Search for the cell housing the specified text and yield its [x, y] center coordinate. 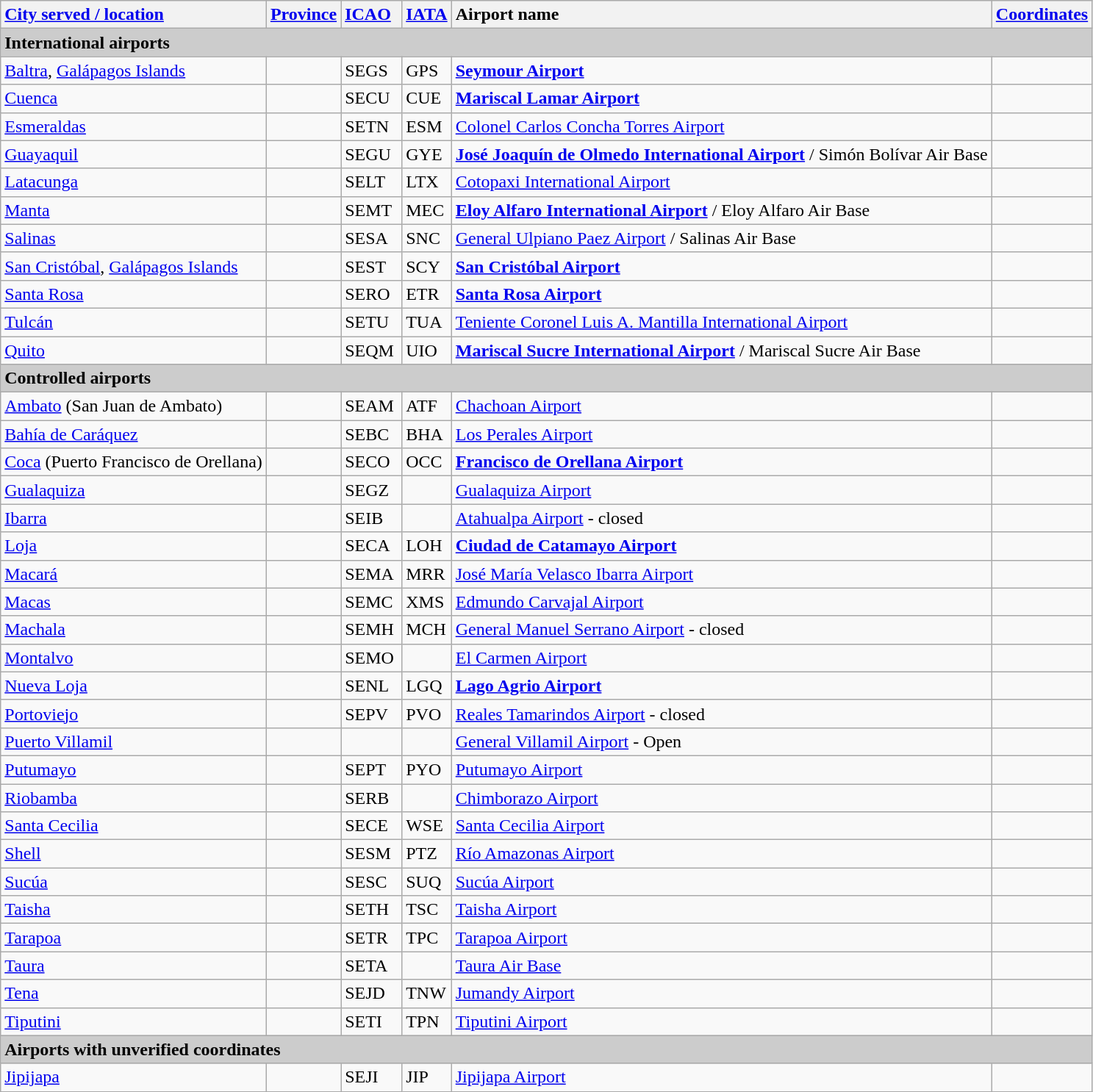
Esmeraldas [134, 126]
SEMA [372, 574]
José María Velasco Ibarra Airport [722, 574]
Jipijapa Airport [722, 1077]
SESA [372, 238]
LGQ [427, 686]
Taisha Airport [722, 910]
Tena [134, 994]
BHA [427, 434]
SESM [372, 854]
Baltra, Galápagos Islands [134, 71]
WSE [427, 826]
TPN [427, 1021]
SETR [372, 938]
San Cristóbal Airport [722, 266]
SEQM [372, 351]
Machala [134, 630]
ETR [427, 294]
Taura [134, 966]
CUE [427, 98]
ATF [427, 406]
SECU [372, 98]
SESC [372, 882]
SETA [372, 966]
Latacunga [134, 182]
Tiputini [134, 1021]
SETH [372, 910]
Manta [134, 210]
Jumandy Airport [722, 994]
MCH [427, 630]
SETN [372, 126]
Portoviejo [134, 714]
PYO [427, 769]
TNW [427, 994]
GYE [427, 154]
SECO [372, 462]
Mariscal Lamar Airport [722, 98]
SEGZ [372, 490]
UIO [427, 351]
SEBC [372, 434]
GPS [427, 71]
Chachoan Airport [722, 406]
Santa Cecilia [134, 826]
SEPT [372, 769]
Loja [134, 546]
JIP [427, 1077]
Quito [134, 351]
ESM [427, 126]
Jipijapa [134, 1077]
Edmundo Carvajal Airport [722, 602]
SERO [372, 294]
SEPV [372, 714]
General Manuel Serrano Airport - closed [722, 630]
Airport name [722, 15]
Eloy Alfaro International Airport / Eloy Alfaro Air Base [722, 210]
Sucúa [134, 882]
Riobamba [134, 797]
Sucúa Airport [722, 882]
SETU [372, 322]
SEAM [372, 406]
SEMH [372, 630]
LOH [427, 546]
Macas [134, 602]
Shell [134, 854]
Bahía de Caráquez [134, 434]
SETI [372, 1021]
Taisha [134, 910]
ICAO [372, 15]
Taura Air Base [722, 966]
PVO [427, 714]
SEMC [372, 602]
SUQ [427, 882]
Putumayo Airport [722, 769]
City served / location [134, 15]
SEJI [372, 1077]
SNC [427, 238]
SELT [372, 182]
Province [303, 15]
Reales Tamarindos Airport - closed [722, 714]
Controlled airports [547, 378]
Gualaquiza [134, 490]
SCY [427, 266]
Río Amazonas Airport [722, 854]
SEST [372, 266]
TSC [427, 910]
Tiputini Airport [722, 1021]
SECA [372, 546]
SEMT [372, 210]
OCC [427, 462]
Tarapoa [134, 938]
SEGS [372, 71]
TUA [427, 322]
Atahualpa Airport - closed [722, 518]
International airports [547, 43]
Santa Cecilia Airport [722, 826]
Nueva Loja [134, 686]
Seymour Airport [722, 71]
SEMO [372, 658]
Cuenca [134, 98]
Francisco de Orellana Airport [722, 462]
Montalvo [134, 658]
SERB [372, 797]
Ibarra [134, 518]
General Villamil Airport - Open [722, 741]
San Cristóbal, Galápagos Islands [134, 266]
Macará [134, 574]
MRR [427, 574]
LTX [427, 182]
SEGU [372, 154]
TPC [427, 938]
Gualaquiza Airport [722, 490]
XMS [427, 602]
Putumayo [134, 769]
MEC [427, 210]
José Joaquín de Olmedo International Airport / Simón Bolívar Air Base [722, 154]
Airports with unverified coordinates [547, 1049]
Lago Agrio Airport [722, 686]
Coca (Puerto Francisco de Orellana) [134, 462]
Guayaquil [134, 154]
Santa Rosa Airport [722, 294]
SEJD [372, 994]
Teniente Coronel Luis A. Mantilla International Airport [722, 322]
Coordinates [1042, 15]
SEIB [372, 518]
PTZ [427, 854]
SENL [372, 686]
General Ulpiano Paez Airport / Salinas Air Base [722, 238]
Cotopaxi International Airport [722, 182]
Colonel Carlos Concha Torres Airport [722, 126]
Tarapoa Airport [722, 938]
Ciudad de Catamayo Airport [722, 546]
SECE [372, 826]
Puerto Villamil [134, 741]
Los Perales Airport [722, 434]
El Carmen Airport [722, 658]
Ambato (San Juan de Ambato) [134, 406]
Chimborazo Airport [722, 797]
Tulcán [134, 322]
IATA [427, 15]
Santa Rosa [134, 294]
Salinas [134, 238]
Mariscal Sucre International Airport / Mariscal Sucre Air Base [722, 351]
